Provide the [x, y] coordinate of the cell's center where the given text is located.  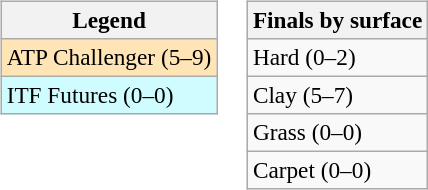
ATP Challenger (5–9) [108, 57]
Legend [108, 20]
ITF Futures (0–0) [108, 95]
Clay (5–7) [337, 95]
Hard (0–2) [337, 57]
Grass (0–0) [337, 133]
Carpet (0–0) [337, 171]
Finals by surface [337, 20]
